Search for the cell housing the specified text and yield its (X, Y) center coordinate. 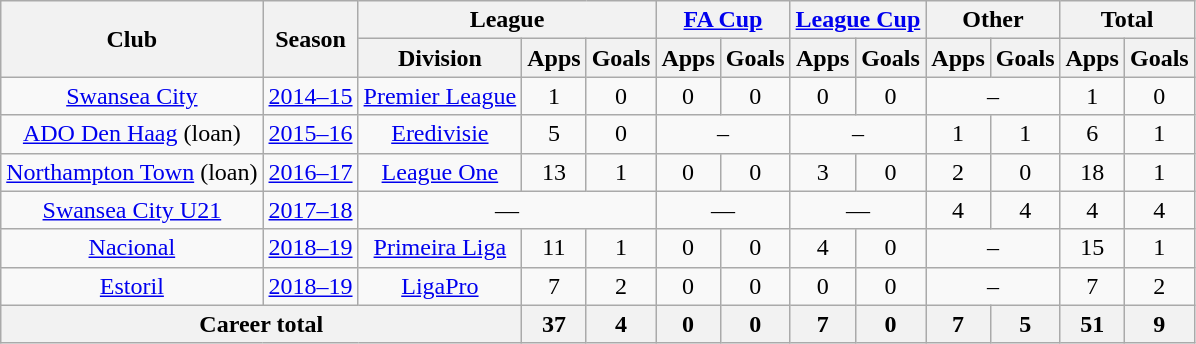
Eredivisie (440, 134)
18 (1092, 172)
3 (822, 172)
League One (440, 172)
13 (554, 172)
Total (1127, 20)
11 (554, 248)
Career total (262, 324)
37 (554, 324)
2017–18 (310, 210)
League (507, 20)
LigaPro (440, 286)
51 (1092, 324)
League Cup (858, 20)
Season (310, 39)
Club (132, 39)
FA Cup (723, 20)
2016–17 (310, 172)
Division (440, 58)
6 (1092, 134)
Primeira Liga (440, 248)
9 (1159, 324)
2014–15 (310, 96)
Swansea City (132, 96)
Northampton Town (loan) (132, 172)
Swansea City U21 (132, 210)
2015–16 (310, 134)
ADO Den Haag (loan) (132, 134)
Premier League (440, 96)
Nacional (132, 248)
15 (1092, 248)
Other (993, 20)
Estoril (132, 286)
